Pinpoint the cell where the given text exists, returning its [X, Y] midpoint coordinate. 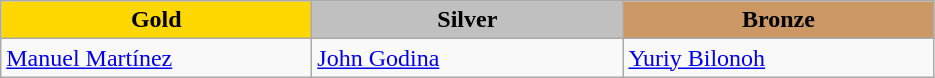
Gold [156, 20]
Manuel Martínez [156, 58]
Bronze [778, 20]
Silver [468, 20]
Yuriy Bilonoh [778, 58]
John Godina [468, 58]
